Output the (x, y) coordinate of the center of the cell containing the given text.  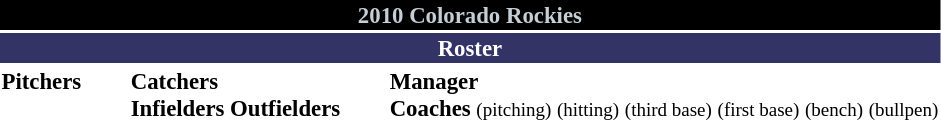
Roster (470, 48)
2010 Colorado Rockies (470, 15)
